Locate the cell with the specified text and output its (X, Y) center coordinate. 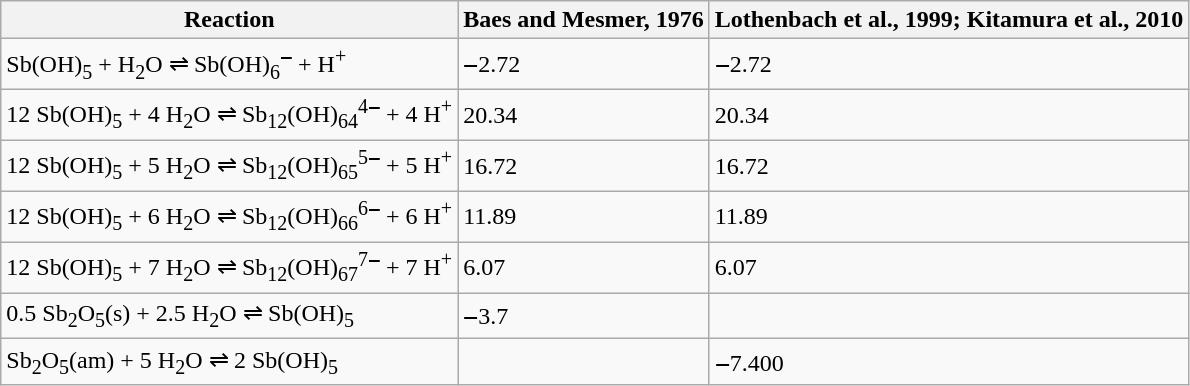
‒7.400 (949, 362)
12 Sb(OH)5 + 6 H2O ⇌ Sb12(OH)666‒ + 6 H+ (230, 216)
Baes and Mesmer, 1976 (584, 20)
‒3.7 (584, 316)
12 Sb(OH)5 + 4 H2O ⇌ Sb12(OH)644‒ + 4 H+ (230, 116)
Sb2O5(am) + 5 H2O ⇌ 2 Sb(OH)5 (230, 362)
Lothenbach et al., 1999; Kitamura et al., 2010 (949, 20)
0.5 Sb2O5(s) + 2.5 H2O ⇌ Sb(OH)5 (230, 316)
Reaction (230, 20)
12 Sb(OH)5 + 7 H2O ⇌ Sb12(OH)677‒ + 7 H+ (230, 268)
12 Sb(OH)5 + 5 H2O ⇌ Sb12(OH)655‒ + 5 H+ (230, 166)
Sb(OH)5 + H2O ⇌ Sb(OH)6‒ + H+ (230, 64)
